Return (X, Y) of the center of cell containing provided text 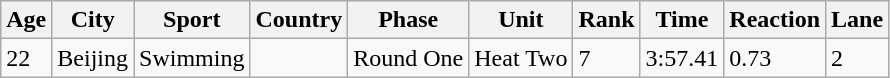
Sport (192, 20)
22 (26, 58)
Phase (408, 20)
Beijing (93, 58)
Lane (858, 20)
7 (606, 58)
Rank (606, 20)
3:57.41 (682, 58)
0.73 (775, 58)
Age (26, 20)
Time (682, 20)
Country (299, 20)
Round One (408, 58)
Swimming (192, 58)
Reaction (775, 20)
City (93, 20)
Heat Two (521, 58)
Unit (521, 20)
2 (858, 58)
